Detect which cell encompasses the target text, then output its (x, y) center coordinate. 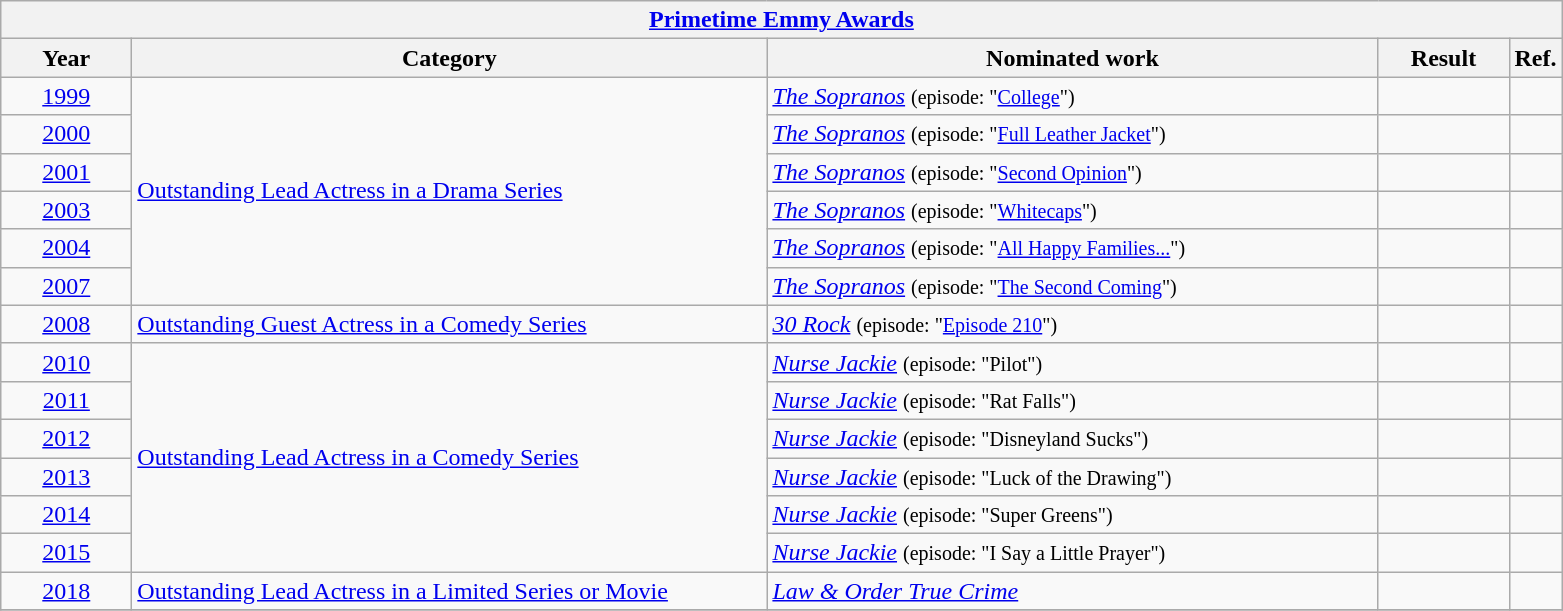
The Sopranos (episode: "Full Leather Jacket") (1072, 134)
2000 (66, 134)
2001 (66, 172)
2018 (66, 591)
Nurse Jackie (episode: "I Say a Little Prayer") (1072, 553)
Nurse Jackie (episode: "Luck of the Drawing") (1072, 477)
2003 (66, 210)
2008 (66, 324)
Nurse Jackie (episode: "Pilot") (1072, 362)
Result (1444, 58)
2011 (66, 400)
2004 (66, 248)
The Sopranos (episode: "The Second Coming") (1072, 286)
Outstanding Lead Actress in a Limited Series or Movie (450, 591)
2013 (66, 477)
2015 (66, 553)
Nurse Jackie (episode: "Disneyland Sucks") (1072, 438)
2014 (66, 515)
The Sopranos (episode: "Second Opinion") (1072, 172)
Ref. (1536, 58)
Nurse Jackie (episode: "Rat Falls") (1072, 400)
The Sopranos (episode: "College") (1072, 96)
The Sopranos (episode: "Whitecaps") (1072, 210)
2010 (66, 362)
Category (450, 58)
2012 (66, 438)
2007 (66, 286)
Primetime Emmy Awards (782, 20)
30 Rock (episode: "Episode 210") (1072, 324)
Law & Order True Crime (1072, 591)
Outstanding Guest Actress in a Comedy Series (450, 324)
The Sopranos (episode: "All Happy Families...") (1072, 248)
Nurse Jackie (episode: "Super Greens") (1072, 515)
Outstanding Lead Actress in a Comedy Series (450, 457)
Nominated work (1072, 58)
Outstanding Lead Actress in a Drama Series (450, 191)
Year (66, 58)
1999 (66, 96)
